From the cell containing the given text, extract its center point as (X, Y) coordinate. 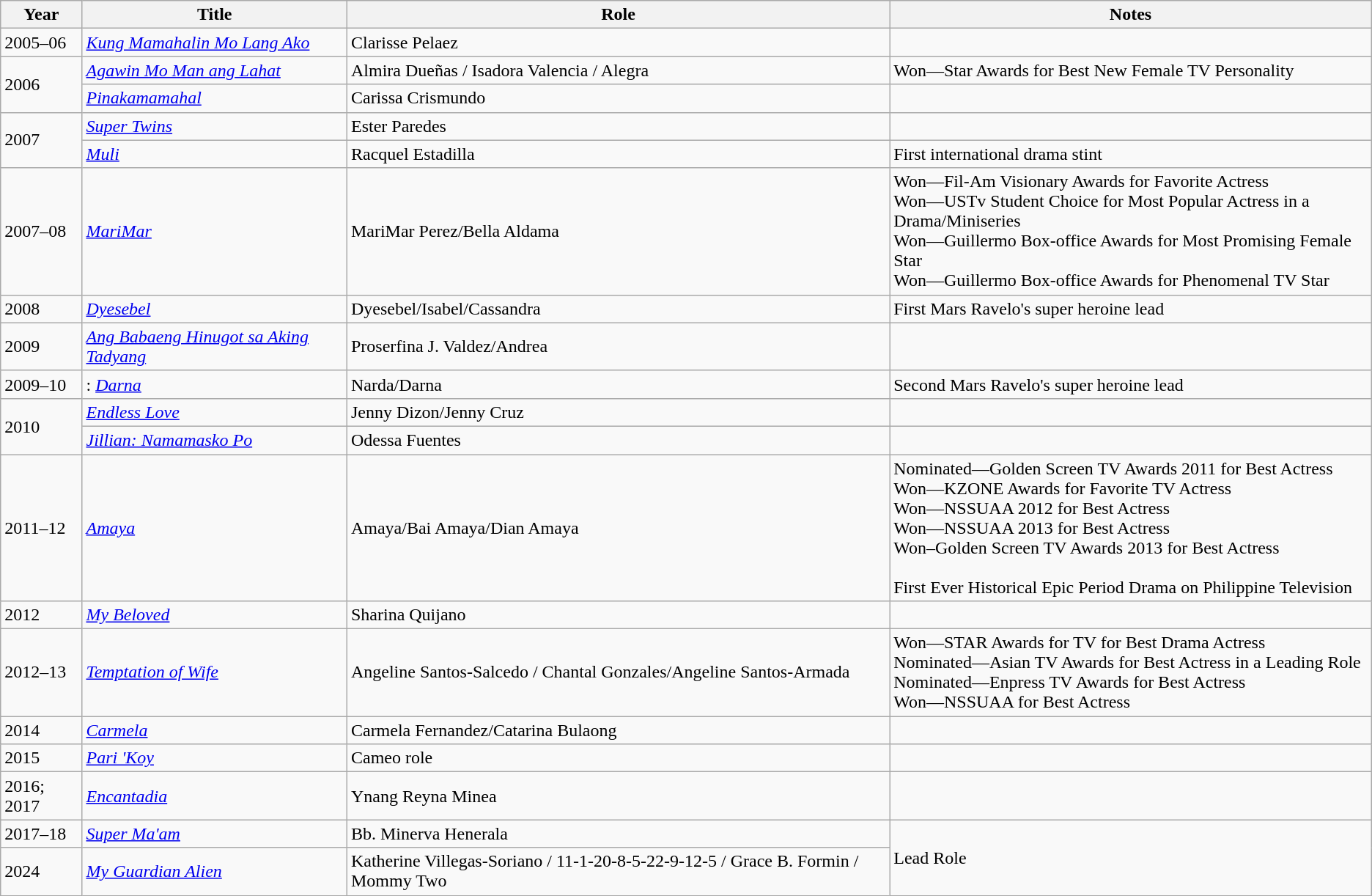
MariMar Perez/Bella Aldama (618, 232)
2012 (41, 615)
2007 (41, 140)
My Guardian Alien (214, 871)
Pari 'Koy (214, 758)
Role (618, 15)
Won—Star Awards for Best New Female TV Personality (1131, 70)
Clarisse Pelaez (618, 43)
2005–06 (41, 43)
2024 (41, 871)
Dyesebel (214, 309)
Temptation of Wife (214, 673)
Ynang Reyna Minea (618, 796)
Super Ma'am (214, 834)
Proserfina J. Valdez/Andrea (618, 346)
First Mars Ravelo's super heroine lead (1131, 309)
Muli (214, 154)
Title (214, 15)
Racquel Estadilla (618, 154)
Jenny Dizon/Jenny Cruz (618, 412)
Narda/Darna (618, 384)
2006 (41, 84)
Dyesebel/Isabel/Cassandra (618, 309)
Almira Dueñas / Isadora Valencia / Alegra (618, 70)
Super Twins (214, 126)
2017–18 (41, 834)
Carissa Crismundo (618, 98)
Odessa Fuentes (618, 440)
Ang Babaeng Hinugot sa Aking Tadyang (214, 346)
Carmela (214, 730)
Second Mars Ravelo's super heroine lead (1131, 384)
Sharina Quijano (618, 615)
2015 (41, 758)
Year (41, 15)
Jillian: Namamasko Po (214, 440)
: Darna (214, 384)
Amaya/Bai Amaya/Dian Amaya (618, 528)
2010 (41, 426)
Bb. Minerva Henerala (618, 834)
MariMar (214, 232)
Endless Love (214, 412)
Notes (1131, 15)
2011–12 (41, 528)
2009–10 (41, 384)
Lead Role (1131, 858)
Pinakamamahal (214, 98)
Katherine Villegas-Soriano / 11-1-20-8-5-22-9-12-5 / Grace B. Formin / Mommy Two (618, 871)
First international drama stint (1131, 154)
2012–13 (41, 673)
Kung Mamahalin Mo Lang Ako (214, 43)
2007–08 (41, 232)
2008 (41, 309)
2009 (41, 346)
Cameo role (618, 758)
My Beloved (214, 615)
Amaya (214, 528)
Angeline Santos-Salcedo / Chantal Gonzales/Angeline Santos-Armada (618, 673)
2014 (41, 730)
2016; 2017 (41, 796)
Ester Paredes (618, 126)
Encantadia (214, 796)
Carmela Fernandez/Catarina Bulaong (618, 730)
Agawin Mo Man ang Lahat (214, 70)
